Output the (X, Y) coordinate of the center of the cell containing the given text.  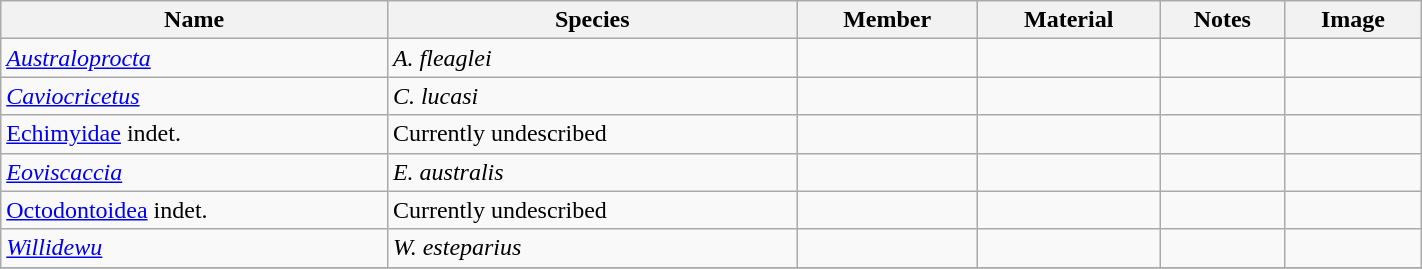
Name (194, 20)
Species (592, 20)
C. lucasi (592, 96)
Echimyidae indet. (194, 134)
Australoprocta (194, 58)
Willidewu (194, 248)
Eoviscaccia (194, 172)
Image (1354, 20)
A. fleaglei (592, 58)
E. australis (592, 172)
Notes (1222, 20)
W. esteparius (592, 248)
Octodontoidea indet. (194, 210)
Caviocricetus (194, 96)
Material (1068, 20)
Member (887, 20)
